Identify which cell holds the provided text, then report its (X, Y) central coordinate. 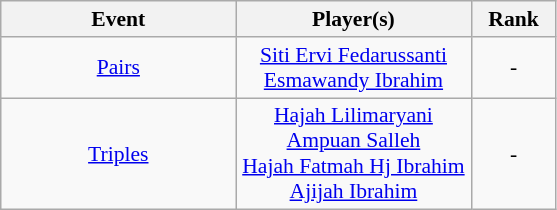
Hajah Lilimaryani Ampuan Salleh Hajah Fatmah Hj Ibrahim Ajijah Ibrahim (354, 154)
Event (118, 19)
Triples (118, 154)
Siti Ervi Fedarussanti Esmawandy Ibrahim (354, 68)
Player(s) (354, 19)
Pairs (118, 68)
Rank (514, 19)
